For the text-containing cell, return its midpoint in [X, Y] coordinate format. 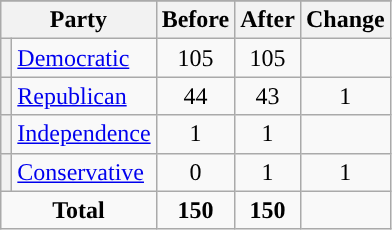
Independence [84, 134]
Democratic [84, 58]
After [268, 20]
43 [268, 96]
Before [196, 20]
Total [78, 210]
0 [196, 172]
Change [345, 20]
Conservative [84, 172]
Republican [84, 96]
44 [196, 96]
Party [78, 20]
